Detect which cell encompasses the target text, then output its (x, y) center coordinate. 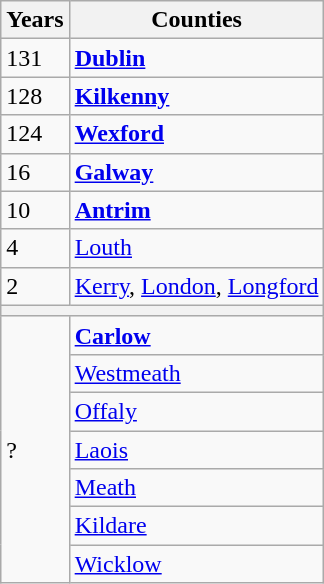
Counties (196, 20)
Antrim (196, 210)
Dublin (196, 58)
128 (35, 96)
Offaly (196, 411)
Carlow (196, 335)
Meath (196, 488)
4 (35, 248)
Louth (196, 248)
Years (35, 20)
Galway (196, 172)
Wexford (196, 134)
Kilkenny (196, 96)
131 (35, 58)
Laois (196, 449)
16 (35, 172)
Westmeath (196, 373)
Wicklow (196, 564)
10 (35, 210)
Kildare (196, 526)
Kerry, London, Longford (196, 286)
124 (35, 134)
? (35, 449)
2 (35, 286)
